For the text-containing cell, return its midpoint in [x, y] coordinate format. 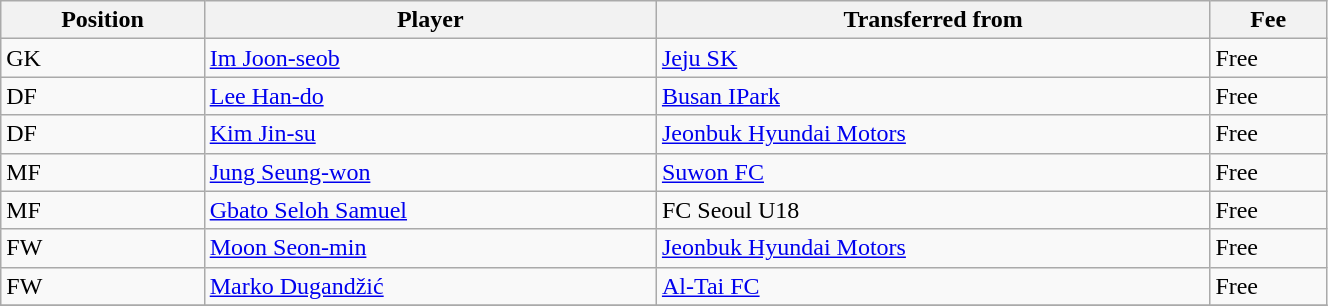
Gbato Seloh Samuel [430, 210]
Moon Seon-min [430, 248]
Busan IPark [932, 96]
Lee Han-do [430, 96]
Jeju SK [932, 58]
Fee [1268, 20]
Al-Tai FC [932, 286]
Marko Dugandžić [430, 286]
Position [102, 20]
GK [102, 58]
Transferred from [932, 20]
Suwon FC [932, 172]
Player [430, 20]
Jung Seung-won [430, 172]
FC Seoul U18 [932, 210]
Kim Jin-su [430, 134]
Im Joon-seob [430, 58]
